For the text-containing cell, return its midpoint in (x, y) coordinate format. 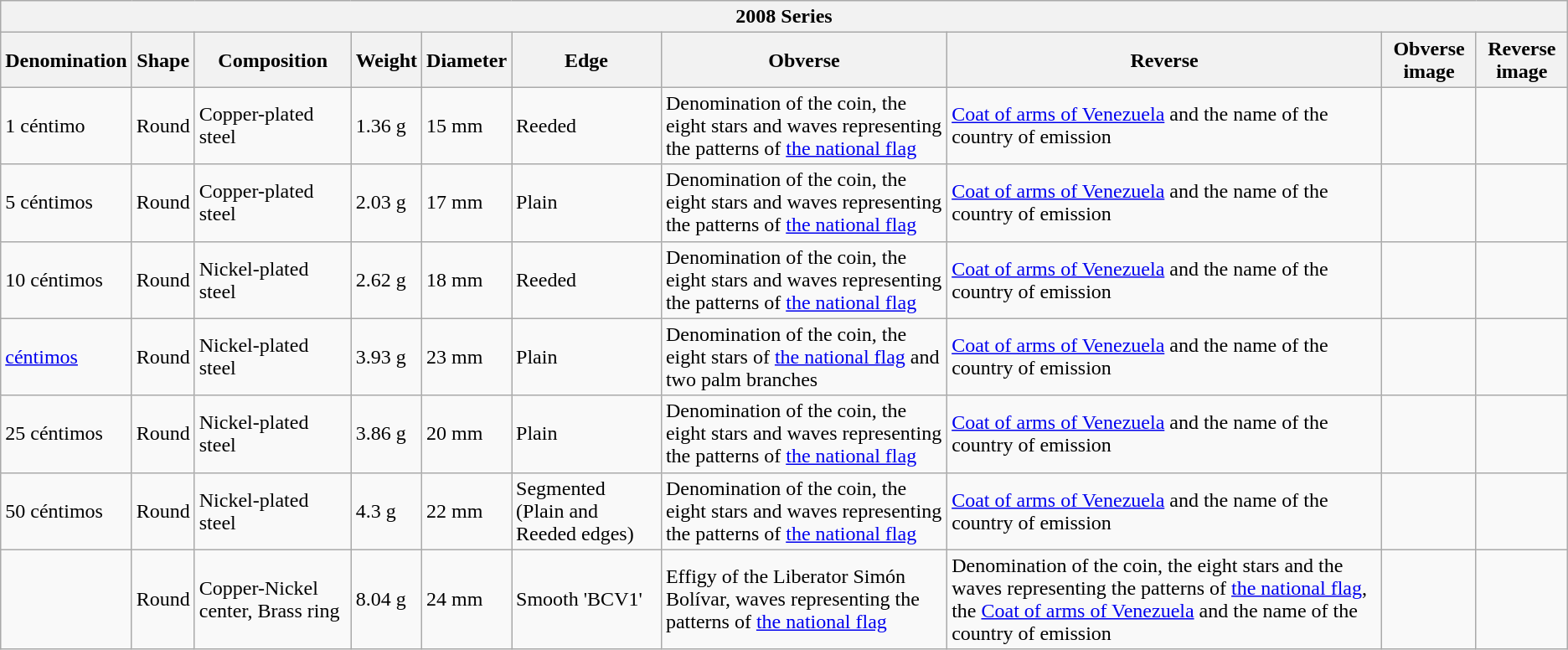
Shape (162, 60)
Edge (586, 60)
Obverse image (1429, 60)
Composition (273, 60)
4.3 g (386, 511)
24 mm (467, 600)
25 céntimos (66, 434)
Smooth 'BCV1' (586, 600)
2.62 g (386, 280)
17 mm (467, 203)
Weight (386, 60)
2.03 g (386, 203)
2008 Series (784, 17)
3.93 g (386, 357)
5 céntimos (66, 203)
15 mm (467, 126)
Segmented (Plain and Reeded edges) (586, 511)
Denomination of the coin, the eight stars of the national flag and two palm branches (804, 357)
Obverse (804, 60)
8.04 g (386, 600)
50 céntimos (66, 511)
céntimos (66, 357)
18 mm (467, 280)
1 céntimo (66, 126)
Reverse image (1521, 60)
Effigy of the Liberator Simón Bolívar, waves representing the patterns of the national flag (804, 600)
10 céntimos (66, 280)
Denomination (66, 60)
20 mm (467, 434)
22 mm (467, 511)
Reverse (1164, 60)
3.86 g (386, 434)
Copper-Nickel center, Brass ring (273, 600)
1.36 g (386, 126)
Diameter (467, 60)
23 mm (467, 357)
